Return [x, y] of the center of cell containing provided text 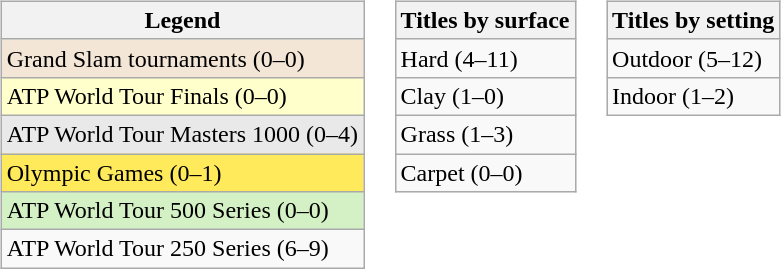
Legend [182, 20]
Outdoor (5–12) [694, 58]
ATP World Tour 250 Series (6–9) [182, 249]
Titles by surface [485, 20]
Olympic Games (0–1) [182, 173]
ATP World Tour Finals (0–0) [182, 96]
ATP World Tour Masters 1000 (0–4) [182, 134]
Indoor (1–2) [694, 96]
Titles by setting [694, 20]
Carpet (0–0) [485, 173]
ATP World Tour 500 Series (0–0) [182, 211]
Hard (4–11) [485, 58]
Clay (1–0) [485, 96]
Grand Slam tournaments (0–0) [182, 58]
Grass (1–3) [485, 134]
